Search for the cell housing the specified text and yield its [X, Y] center coordinate. 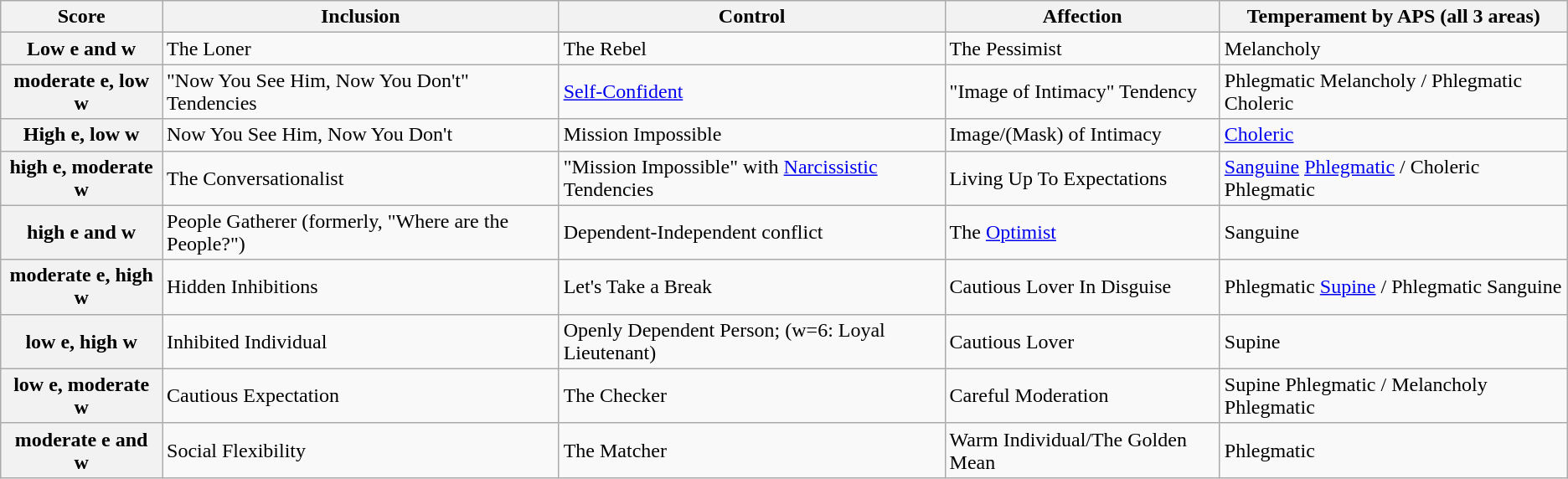
Score [82, 17]
Supine Phlegmatic / Melancholy Phlegmatic [1394, 395]
Cautious Lover [1082, 342]
Phlegmatic Melancholy / Phlegmatic Choleric [1394, 92]
Warm Individual/The Golden Mean [1082, 451]
"Mission Impossible" with Narcissistic Tendencies [752, 178]
Temperament by APS (all 3 areas) [1394, 17]
People Gatherer (formerly, "Where are the People?") [361, 233]
Choleric [1394, 135]
Openly Dependent Person; (w=6: Loyal Lieutenant) [752, 342]
Phlegmatic Supine / Phlegmatic Sanguine [1394, 286]
The Checker [752, 395]
Sanguine [1394, 233]
high e, moderate w [82, 178]
Supine [1394, 342]
low e, moderate w [82, 395]
Self-Confident [752, 92]
moderate e and w [82, 451]
Melancholy [1394, 49]
Sanguine Phlegmatic / Choleric Phlegmatic [1394, 178]
"Now You See Him, Now You Don't" Tendencies [361, 92]
Phlegmatic [1394, 451]
moderate e, high w [82, 286]
The Optimist [1082, 233]
High e, low w [82, 135]
Living Up To Expectations [1082, 178]
Dependent-Independent conflict [752, 233]
Cautious Lover In Disguise [1082, 286]
The Matcher [752, 451]
Social Flexibility [361, 451]
The Conversationalist [361, 178]
Mission Impossible [752, 135]
"Image of Intimacy" Tendency [1082, 92]
Control [752, 17]
Let's Take a Break [752, 286]
Low e and w [82, 49]
Affection [1082, 17]
The Rebel [752, 49]
Hidden Inhibitions [361, 286]
Now You See Him, Now You Don't [361, 135]
Image/(Mask) of Intimacy [1082, 135]
Inhibited Individual [361, 342]
low e, high w [82, 342]
Careful Moderation [1082, 395]
The Loner [361, 49]
moderate e, low w [82, 92]
high e and w [82, 233]
The Pessimist [1082, 49]
Inclusion [361, 17]
Cautious Expectation [361, 395]
